Return [X, Y] of the center of cell containing provided text 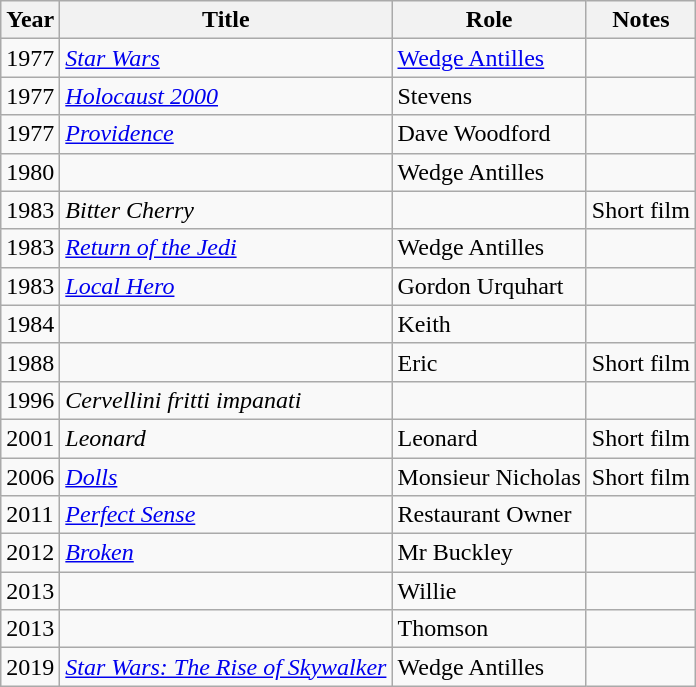
Local Hero [226, 286]
1984 [30, 324]
Thomson [489, 629]
Willie [489, 591]
Title [226, 20]
Dolls [226, 477]
Restaurant Owner [489, 515]
Notes [640, 20]
Star Wars [226, 58]
1988 [30, 362]
2019 [30, 667]
Stevens [489, 96]
1996 [30, 400]
Providence [226, 134]
Star Wars: The Rise of Skywalker [226, 667]
Return of the Jedi [226, 248]
Bitter Cherry [226, 210]
2001 [30, 438]
Broken [226, 553]
Monsieur Nicholas [489, 477]
2011 [30, 515]
Eric [489, 362]
2012 [30, 553]
1980 [30, 172]
Gordon Urquhart [489, 286]
Keith [489, 324]
Role [489, 20]
Mr Buckley [489, 553]
2006 [30, 477]
Year [30, 20]
Perfect Sense [226, 515]
Holocaust 2000 [226, 96]
Cervellini fritti impanati [226, 400]
Dave Woodford [489, 134]
